Locate the cell with the specified text and output its [X, Y] center coordinate. 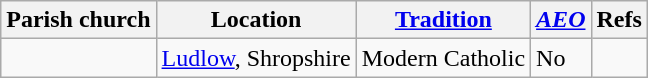
Tradition [443, 20]
AEO [561, 20]
Parish church [78, 20]
Refs [619, 20]
Modern Catholic [443, 58]
Ludlow, Shropshire [256, 58]
Location [256, 20]
No [561, 58]
